Output the [X, Y] coordinate of the center of the cell containing the given text.  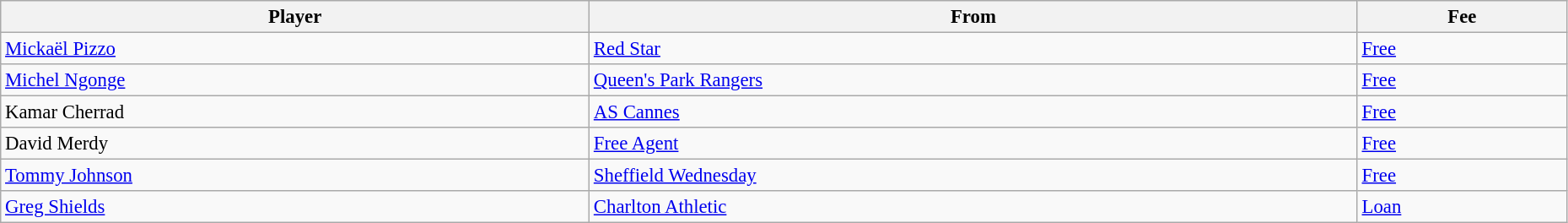
Greg Shields [295, 207]
Fee [1462, 17]
Loan [1462, 207]
Free Agent [973, 144]
From [973, 17]
Sheffield Wednesday [973, 176]
Kamar Cherrad [295, 112]
Player [295, 17]
Tommy Johnson [295, 176]
Michel Ngonge [295, 80]
David Merdy [295, 144]
Red Star [973, 49]
Queen's Park Rangers [973, 80]
Charlton Athletic [973, 207]
Mickaël Pizzo [295, 49]
AS Cannes [973, 112]
